For the text-containing cell, return its midpoint in [X, Y] coordinate format. 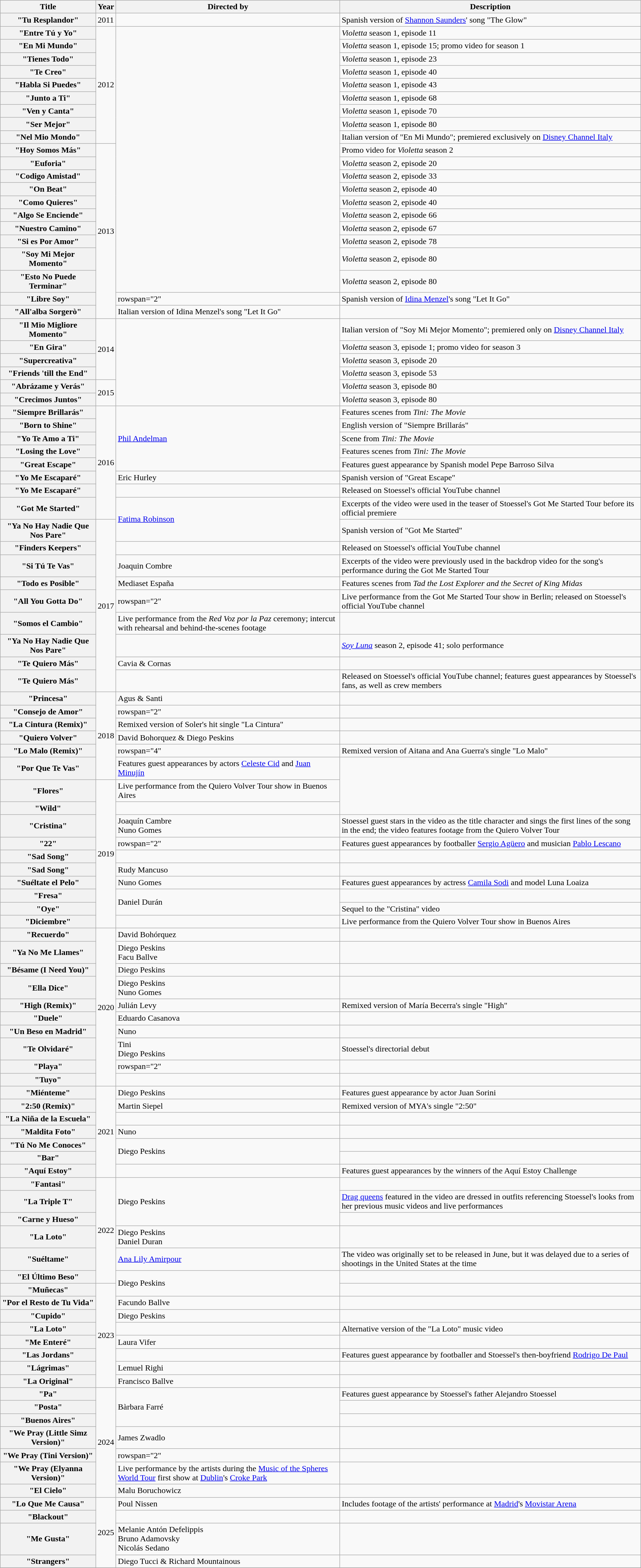
Features guest appearances by actress Camila Sodi and model Luna Loaiza [490, 882]
"Bésame (I Need You)" [48, 970]
"Suéltame" [48, 1259]
Ana Lily Amirpour [228, 1259]
Remixed version of María Becerra's single "High" [490, 1005]
"Bar" [48, 1158]
Violetta season 3, episode 1; promo video for season 3 [490, 347]
Julián Levy [228, 1005]
"El Último Beso" [48, 1277]
"All You Gotta Do" [48, 601]
"Euforia" [48, 163]
Violetta season 1, episode 80 [490, 124]
Violetta season 1, episode 11 [490, 33]
Phil Andelman [228, 438]
2024 [106, 1442]
Diego PeskinsNuno Gomes [228, 988]
Title [48, 7]
Eduardo Casanova [228, 1018]
2025 [106, 1532]
"Hoy Somos Más" [48, 150]
"La Niña de la Escuela" [48, 1119]
Violetta season 1, episode 43 [490, 85]
Remixed version of Soler's hit single "La Cintura" [228, 725]
"Friends 'till the End" [48, 373]
Features guest appearances by actors Celeste Cid and Juan Minujín [228, 768]
Nuno Gomes [228, 882]
"Maldita Foto" [48, 1132]
Features guest appearances by footballer Sergio Agüero and musician Pablo Lescano [490, 843]
2013 [106, 231]
"Lo Que Me Causa" [48, 1504]
Martin Siepel [228, 1106]
Diego PeskinsFacu Ballve [228, 952]
Eric Hurley [228, 477]
Scene from Tini: The Movie [490, 438]
Poul Nissen [228, 1504]
"Lágrimas" [48, 1368]
Excerpts of the video were used in the teaser of Stoessel's Got Me Started Tour before its official premiere [490, 508]
Includes footage of the artists' performance at Madrid's Movistar Arena [490, 1504]
Remixed version of MYA's single "2:50" [490, 1106]
"Miénteme" [48, 1093]
"Por el Resto de Tu Vida" [48, 1303]
"Got Me Started" [48, 508]
"All'alba Sorgerò" [48, 312]
"Tú No Me Conoces" [48, 1145]
"La Triple T" [48, 1201]
"La Original" [48, 1381]
"Ella Dice" [48, 988]
"Abrázame y Verás" [48, 386]
Laura Vifer [228, 1342]
"Cristina" [48, 826]
Violetta season 2, episode 33 [490, 176]
Features guest appearance by Spanish model Pepe Barroso Silva [490, 464]
Rudy Mancuso [228, 869]
"Te Olvidaré" [48, 1049]
"Tu Resplandor" [48, 20]
Diego PeskinsDaniel Duran [228, 1237]
"Buenos Aires" [48, 1420]
"Habla Si Puedes" [48, 85]
"Todo es Posible" [48, 583]
Features guest appearance by Stoessel's father Alejandro Stoessel [490, 1394]
Melanie Antón DefelippisBruno AdamovskyNicolás Sedano [228, 1539]
Spanish version of Shannon Saunders' song "The Glow" [490, 20]
Italian version of "En Mi Mundo"; premiered exclusively on Disney Channel Italy [490, 137]
Violetta season 1, episode 23 [490, 59]
"Como Quieres" [48, 202]
2017 [106, 606]
"Me Gusta" [48, 1539]
Promo video for Violetta season 2 [490, 150]
"Crecimos Juntos" [48, 399]
"Oye" [48, 909]
The video was originally set to be released in June, but it was delayed due to a series of shootings in the United States at the time [490, 1259]
Violetta season 2, episode 78 [490, 241]
"Te Creo" [48, 72]
"Libre Soy" [48, 299]
Lemuel Righi [228, 1368]
"Cupido" [48, 1316]
"Ya No Me Llames" [48, 952]
"On Beat" [48, 189]
"Suéltate el Pelo" [48, 882]
"Nel Mio Mondo" [48, 137]
Violetta season 2, episode 20 [490, 163]
Live performance from the Red Voz por la Paz ceremony; intercut with rehearsal and behind-the-scenes footage [228, 623]
"Princesa" [48, 699]
Stoessel's directorial debut [490, 1049]
"El Cielo" [48, 1491]
Directed by [228, 7]
Francisco Ballve [228, 1381]
2018 [106, 736]
2021 [106, 1132]
"Me Enteré" [48, 1342]
"Diciembre" [48, 922]
"Aquí Estoy" [48, 1171]
Features guest appearances by the winners of the Aquí Estoy Challenge [490, 1171]
"Consejo de Amor" [48, 712]
"Esto No Puede Terminar" [48, 281]
"Flores" [48, 791]
"Fantasi" [48, 1184]
Soy Luna season 2, episode 41; solo performance [490, 646]
Spanish version of "Great Escape" [490, 477]
"En Gira" [48, 347]
Year [106, 7]
"Supercreativa" [48, 360]
Daniel Durán [228, 902]
Bàrbara Farré [228, 1407]
"Siempre Brillarás" [48, 412]
2015 [106, 393]
Cavia & Cornas [228, 663]
"We Pray (Little Simz Version)" [48, 1438]
"Ser Mejor" [48, 124]
2016 [106, 463]
"Great Escape" [48, 464]
"La Cintura (Remix)" [48, 725]
"Born to Shine" [48, 425]
"Tuyo" [48, 1080]
Remixed version of Aitana and Ana Guerra's single "Lo Malo" [490, 751]
James Zwadlo [228, 1438]
"Un Beso en Madrid" [48, 1031]
"We Pray (Tini Version)" [48, 1455]
"Nuestro Camino" [48, 228]
"Las Jordans" [48, 1355]
"Pa" [48, 1394]
Fatima Robinson [228, 519]
David Bohorquez & Diego Peskins [228, 738]
Sequel to the "Cristina" video [490, 909]
Spanish version of Idina Menzel's song "Let It Go" [490, 299]
Agus & Santi [228, 699]
Violetta season 1, episode 68 [490, 98]
2022 [106, 1230]
"Codigo Amistad" [48, 176]
Italian version of Idina Menzel's song "Let It Go" [228, 312]
"Lo Malo (Remix)" [48, 751]
"High (Remix)" [48, 1005]
TiniDiego Peskins [228, 1049]
Violetta season 3, episode 20 [490, 360]
"Strangers" [48, 1561]
"Posta" [48, 1407]
"Somos el Cambio" [48, 623]
"Yo Te Amo a Ti" [48, 438]
"Duele" [48, 1018]
"Junto a Ti" [48, 98]
"Losing the Love" [48, 451]
"Quiero Volver" [48, 738]
Released on Stoessel's official YouTube channel; features guest appearances by Stoessel's fans, as well as crew members [490, 681]
"Finders Keepers" [48, 548]
Violetta season 1, episode 15; promo video for season 1 [490, 46]
"Por Que Te Vas" [48, 768]
Features scenes from Tad the Lost Explorer and the Secret of King Midas [490, 583]
Features guest appearance by actor Juan Sorini [490, 1093]
Italian version of "Soy Mi Mejor Momento"; premiered only on Disney Channel Italy [490, 329]
2014 [106, 349]
Violetta season 2, episode 66 [490, 215]
2012 [106, 85]
Spanish version of "Got Me Started" [490, 531]
"Muñecas" [48, 1290]
"Soy Mi Mejor Momento" [48, 259]
"Algo Se Enciende" [48, 215]
"Il Mio Migliore Momento" [48, 329]
Violetta season 2, episode 67 [490, 228]
"Entre Tú y Yo" [48, 33]
"22" [48, 843]
Mediaset España [228, 583]
2020 [106, 1007]
"Wild" [48, 808]
"Tienes Todo" [48, 59]
Description [490, 7]
2019 [106, 854]
"Si es Por Amor" [48, 241]
rowspan="4" [228, 751]
English version of "Siempre Brillarás" [490, 425]
David Bohórquez [228, 935]
Features guest appearance by footballer and Stoessel's then-boyfriend Rodrigo De Paul [490, 1355]
Joaquin Combre [228, 565]
"Ven y Canta" [48, 111]
"2:50 (Remix)" [48, 1106]
2023 [106, 1335]
Facundo Ballve [228, 1303]
"Playa" [48, 1067]
Excerpts of the video were previously used in the backdrop video for the song's performance during the Got Me Started Tour [490, 565]
"Si Tú Te Vas" [48, 565]
"En Mi Mundo" [48, 46]
"Recuerdo" [48, 935]
2011 [106, 20]
Violetta season 1, episode 40 [490, 72]
Live performance by the artists during the Music of the Spheres World Tour first show at Dublin's Croke Park [228, 1473]
Alternative version of the "La Loto" music video [490, 1329]
"Blackout" [48, 1517]
Violetta season 3, episode 53 [490, 373]
Diego Tucci & Richard Mountainous [228, 1561]
"Fresa" [48, 895]
"We Pray (Elyanna Version)" [48, 1473]
"Carne y Hueso" [48, 1219]
Live performance from the Got Me Started Tour show in Berlin; released on Stoessel's official YouTube channel [490, 601]
Violetta season 1, episode 70 [490, 111]
Joaquín CambreNuno Gomes [228, 826]
Malu Boruchowicz [228, 1491]
Drag queens featured in the video are dressed in outfits referencing Stoessel's looks from her previous music videos and live performances [490, 1201]
